Locate the cell with the specified text and output its [x, y] center coordinate. 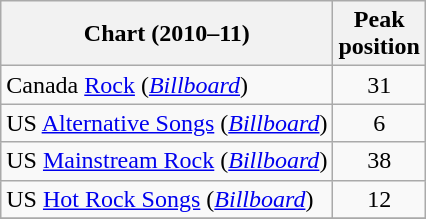
Peakposition [379, 34]
US Mainstream Rock (Billboard) [167, 161]
6 [379, 123]
Canada Rock (Billboard) [167, 85]
38 [379, 161]
Chart (2010–11) [167, 34]
US Alternative Songs (Billboard) [167, 123]
US Hot Rock Songs (Billboard) [167, 199]
12 [379, 199]
31 [379, 85]
